Provide the (x, y) coordinate of the cell's center where the given text is located.  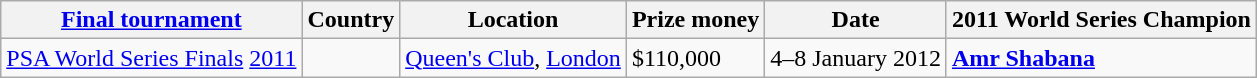
2011 World Series Champion (1101, 20)
4–8 January 2012 (856, 58)
Final tournament (152, 20)
Country (351, 20)
Prize money (695, 20)
$110,000 (695, 58)
Date (856, 20)
PSA World Series Finals 2011 (152, 58)
Queen's Club, London (514, 58)
Amr Shabana (1101, 58)
Location (514, 20)
